Provide the [X, Y] coordinate of the cell's center where the given text is located.  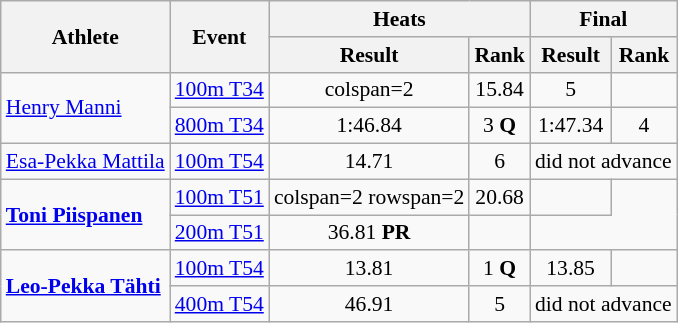
46.91 [370, 304]
Leo-Pekka Tähti [86, 286]
13.85 [570, 269]
100m T51 [220, 197]
Heats [400, 19]
4 [644, 126]
1:46.84 [370, 126]
Event [220, 36]
13.81 [370, 269]
20.68 [500, 197]
6 [500, 162]
colspan=2 [370, 90]
Henry Manni [86, 108]
400m T54 [220, 304]
100m T34 [220, 90]
Athlete [86, 36]
3 Q [500, 126]
14.71 [370, 162]
800m T34 [220, 126]
36.81 PR [370, 233]
colspan=2 rowspan=2 [370, 197]
15.84 [500, 90]
Toni Piispanen [86, 214]
200m T51 [220, 233]
1 Q [500, 269]
Esa-Pekka Mattila [86, 162]
1:47.34 [570, 126]
Final [604, 19]
